Provide the [x, y] coordinate of the cell's center where the given text is located.  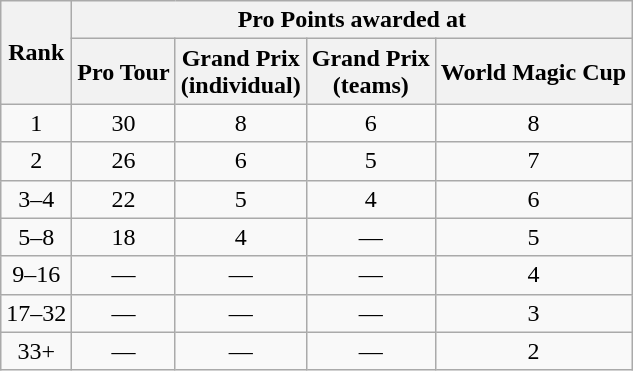
7 [533, 161]
33+ [36, 351]
1 [36, 123]
World Magic Cup [533, 72]
18 [124, 237]
Pro Points awarded at [352, 20]
Rank [36, 52]
Grand Prix(individual) [240, 72]
3–4 [36, 199]
9–16 [36, 275]
3 [533, 313]
Grand Prix(teams) [370, 72]
Pro Tour [124, 72]
22 [124, 199]
30 [124, 123]
5–8 [36, 237]
26 [124, 161]
17–32 [36, 313]
